Find where the given text appears and provide that cell's center as (X, Y) coordinate. 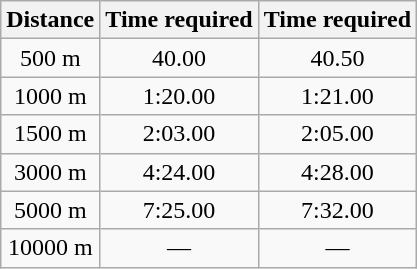
7:25.00 (179, 210)
1000 m (50, 96)
1500 m (50, 134)
3000 m (50, 172)
2:05.00 (337, 134)
1:21.00 (337, 96)
40.00 (179, 58)
500 m (50, 58)
4:24.00 (179, 172)
Distance (50, 20)
4:28.00 (337, 172)
1:20.00 (179, 96)
10000 m (50, 248)
7:32.00 (337, 210)
5000 m (50, 210)
40.50 (337, 58)
2:03.00 (179, 134)
